Find where the given text appears and provide that cell's center as [X, Y] coordinate. 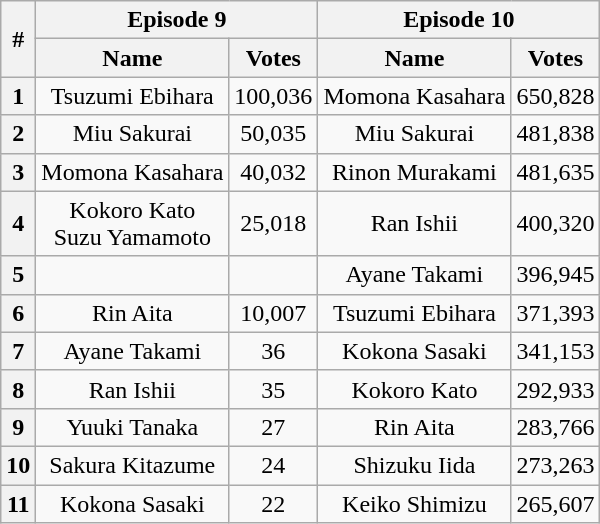
Kokoro Kato [414, 389]
650,828 [556, 96]
Episode 9 [177, 20]
265,607 [556, 503]
10 [18, 465]
371,393 [556, 313]
292,933 [556, 389]
Rinon Murakami [414, 172]
5 [18, 275]
Keiko Shimizu [414, 503]
6 [18, 313]
# [18, 39]
22 [274, 503]
24 [274, 465]
10,007 [274, 313]
481,635 [556, 172]
35 [274, 389]
273,263 [556, 465]
8 [18, 389]
Episode 10 [459, 20]
2 [18, 134]
Shizuku Iida [414, 465]
25,018 [274, 224]
9 [18, 427]
Sakura Kitazume [132, 465]
341,153 [556, 351]
1 [18, 96]
11 [18, 503]
100,036 [274, 96]
Kokoro KatoSuzu Yamamoto [132, 224]
400,320 [556, 224]
Yuuki Tanaka [132, 427]
27 [274, 427]
3 [18, 172]
481,838 [556, 134]
50,035 [274, 134]
40,032 [274, 172]
7 [18, 351]
396,945 [556, 275]
36 [274, 351]
4 [18, 224]
283,766 [556, 427]
